Locate the cell with the specified text and output its [x, y] center coordinate. 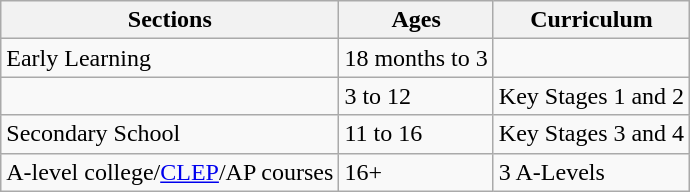
A-level college/CLEP/AP courses [170, 172]
Early Learning [170, 58]
16+ [416, 172]
Curriculum [591, 20]
3 to 12 [416, 96]
Sections [170, 20]
Ages [416, 20]
18 months to 3 [416, 58]
11 to 16 [416, 134]
Key Stages 3 and 4 [591, 134]
3 A-Levels [591, 172]
Secondary School [170, 134]
Key Stages 1 and 2 [591, 96]
